Identify which cell holds the provided text, then report its (x, y) central coordinate. 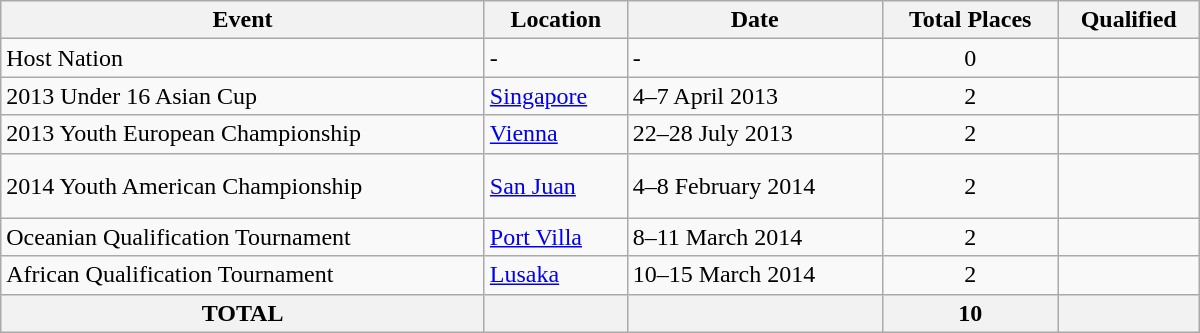
San Juan (556, 186)
4–7 April 2013 (754, 96)
TOTAL (243, 313)
Lusaka (556, 275)
Event (243, 20)
Date (754, 20)
African Qualification Tournament (243, 275)
Location (556, 20)
Total Places (970, 20)
Port Villa (556, 237)
Vienna (556, 134)
2013 Youth European Championship (243, 134)
Singapore (556, 96)
22–28 July 2013 (754, 134)
10–15 March 2014 (754, 275)
Oceanian Qualification Tournament (243, 237)
2014 Youth American Championship (243, 186)
Qualified (1128, 20)
0 (970, 58)
4–8 February 2014 (754, 186)
2013 Under 16 Asian Cup (243, 96)
10 (970, 313)
Host Nation (243, 58)
8–11 March 2014 (754, 237)
